Output the [X, Y] coordinate of the center of the cell containing the given text.  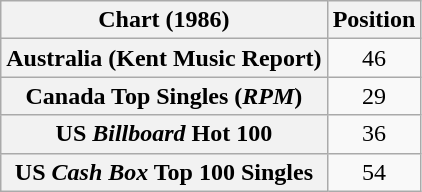
46 [374, 58]
Chart (1986) [164, 20]
Australia (Kent Music Report) [164, 58]
Canada Top Singles (RPM) [164, 96]
US Billboard Hot 100 [164, 134]
Position [374, 20]
US Cash Box Top 100 Singles [164, 172]
36 [374, 134]
29 [374, 96]
54 [374, 172]
